Scan for the cell matching the given text and deliver its (X, Y) coordinate at center. 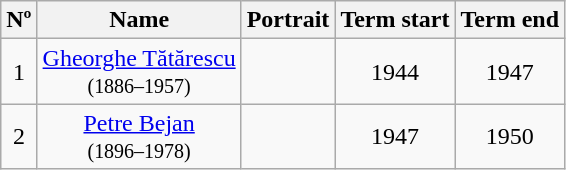
Term end (510, 20)
1944 (395, 72)
Nº (19, 20)
Portrait (288, 20)
Name (139, 20)
Term start (395, 20)
Petre Bejan(1896–1978) (139, 136)
1950 (510, 136)
2 (19, 136)
Gheorghe Tătărescu(1886–1957) (139, 72)
1 (19, 72)
